Output the [x, y] coordinate of the center of the cell containing the given text.  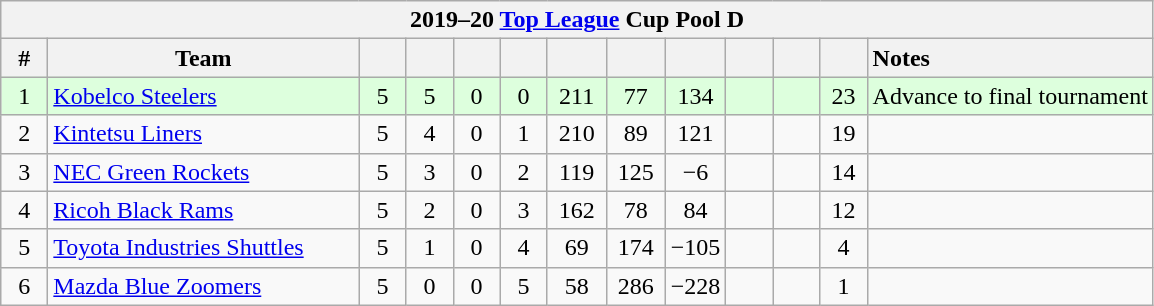
174 [636, 248]
119 [576, 172]
Advance to final tournament [1010, 96]
134 [696, 96]
162 [576, 210]
12 [844, 210]
Kintetsu Liners [204, 134]
−6 [696, 172]
84 [696, 210]
19 [844, 134]
Toyota Industries Shuttles [204, 248]
69 [576, 248]
125 [636, 172]
211 [576, 96]
121 [696, 134]
Kobelco Steelers [204, 96]
210 [576, 134]
−105 [696, 248]
# [24, 58]
Notes [1010, 58]
286 [636, 286]
2019–20 Top League Cup Pool D [578, 20]
14 [844, 172]
Team [204, 58]
89 [636, 134]
6 [24, 286]
77 [636, 96]
78 [636, 210]
58 [576, 286]
23 [844, 96]
Mazda Blue Zoomers [204, 286]
−228 [696, 286]
NEC Green Rockets [204, 172]
Ricoh Black Rams [204, 210]
